Pinpoint the cell where the given text exists, returning its [x, y] midpoint coordinate. 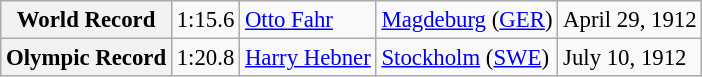
July 10, 1912 [630, 58]
Magdeburg (GER) [467, 20]
Stockholm (SWE) [467, 58]
Harry Hebner [308, 58]
1:20.8 [205, 58]
April 29, 1912 [630, 20]
Olympic Record [86, 58]
1:15.6 [205, 20]
Otto Fahr [308, 20]
World Record [86, 20]
